Identify which cell holds the provided text, then report its (X, Y) central coordinate. 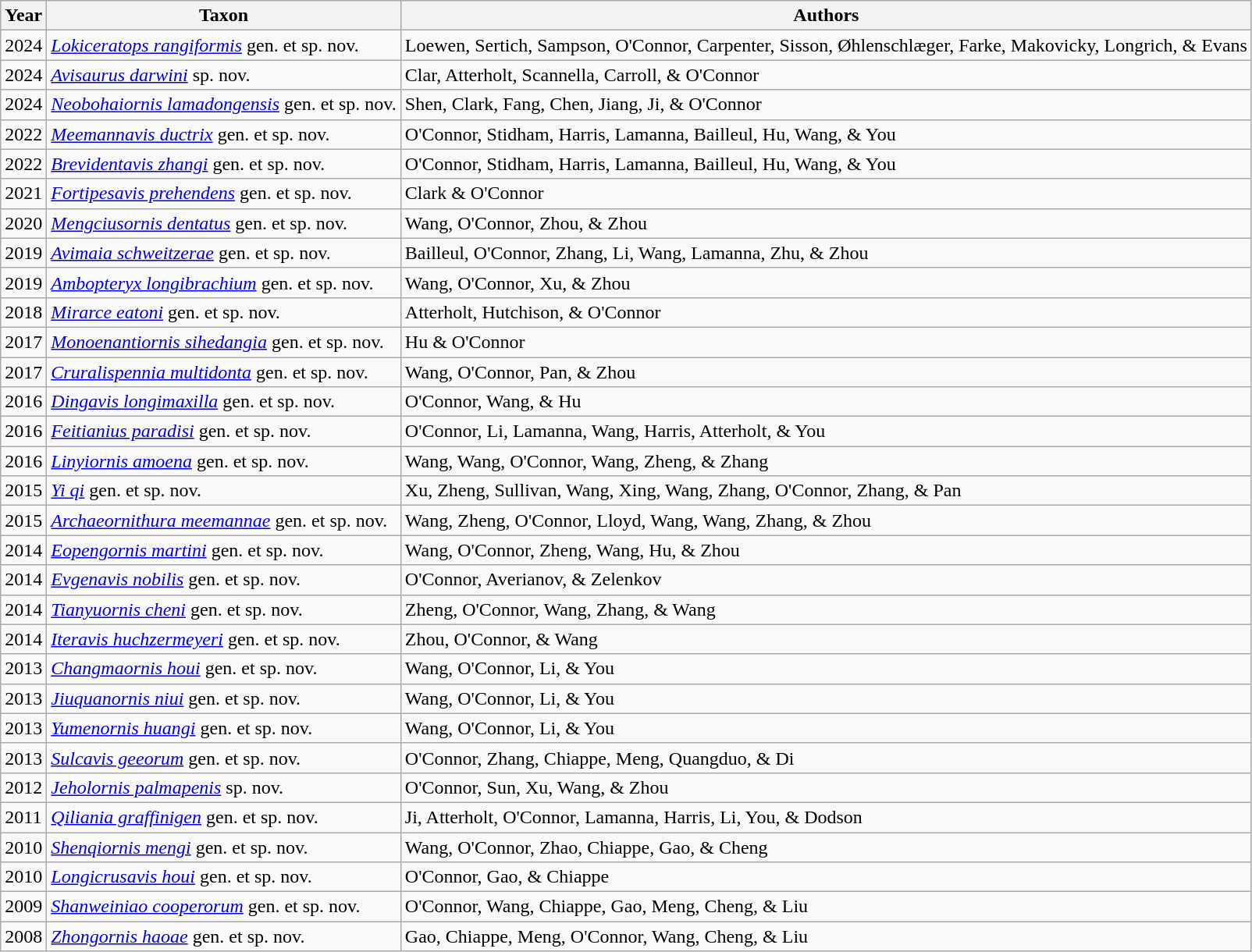
Sulcavis geeorum gen. et sp. nov. (224, 758)
Brevidentavis zhangi gen. et sp. nov. (224, 164)
Mirarce eatoni gen. et sp. nov. (224, 312)
O'Connor, Li, Lamanna, Wang, Harris, Atterholt, & You (826, 432)
Zhongornis haoae gen. et sp. nov. (224, 936)
Wang, O'Connor, Pan, & Zhou (826, 372)
2012 (23, 787)
O'Connor, Gao, & Chiappe (826, 877)
Wang, Zheng, O'Connor, Lloyd, Wang, Wang, Zhang, & Zhou (826, 520)
2020 (23, 223)
O'Connor, Wang, & Hu (826, 402)
Eopengornis martini gen. et sp. nov. (224, 550)
O'Connor, Zhang, Chiappe, Meng, Quangduo, & Di (826, 758)
Xu, Zheng, Sullivan, Wang, Xing, Wang, Zhang, O'Connor, Zhang, & Pan (826, 491)
Wang, O'Connor, Xu, & Zhou (826, 282)
2018 (23, 312)
Shanweiniao cooperorum gen. et sp. nov. (224, 907)
Ambopteryx longibrachium gen. et sp. nov. (224, 282)
Monoenantiornis sihedangia gen. et sp. nov. (224, 342)
Year (23, 16)
Ji, Atterholt, O'Connor, Lamanna, Harris, Li, You, & Dodson (826, 817)
Hu & O'Connor (826, 342)
Changmaornis houi gen. et sp. nov. (224, 669)
Shenqiornis mengi gen. et sp. nov. (224, 847)
Bailleul, O'Connor, Zhang, Li, Wang, Lamanna, Zhu, & Zhou (826, 253)
Zhou, O'Connor, & Wang (826, 639)
Jiuquanornis niui gen. et sp. nov. (224, 698)
Authors (826, 16)
O'Connor, Averianov, & Zelenkov (826, 580)
Avisaurus darwini sp. nov. (224, 75)
Yi qi gen. et sp. nov. (224, 491)
Dingavis longimaxilla gen. et sp. nov. (224, 402)
Meemannavis ductrix gen. et sp. nov. (224, 134)
Clark & O'Connor (826, 194)
Cruralispennia multidonta gen. et sp. nov. (224, 372)
Gao, Chiappe, Meng, O'Connor, Wang, Cheng, & Liu (826, 936)
Clar, Atterholt, Scannella, Carroll, & O'Connor (826, 75)
Mengciusornis dentatus gen. et sp. nov. (224, 223)
Jeholornis palmapenis sp. nov. (224, 787)
O'Connor, Wang, Chiappe, Gao, Meng, Cheng, & Liu (826, 907)
Loewen, Sertich, Sampson, O'Connor, Carpenter, Sisson, Øhlenschlæger, Farke, Makovicky, Longrich, & Evans (826, 45)
Neobohaiornis lamadongensis gen. et sp. nov. (224, 105)
Shen, Clark, Fang, Chen, Jiang, Ji, & O'Connor (826, 105)
Qiliania graffinigen gen. et sp. nov. (224, 817)
Zheng, O'Connor, Wang, Zhang, & Wang (826, 609)
Atterholt, Hutchison, & O'Connor (826, 312)
2011 (23, 817)
Wang, O'Connor, Zheng, Wang, Hu, & Zhou (826, 550)
O'Connor, Sun, Xu, Wang, & Zhou (826, 787)
Tianyuornis cheni gen. et sp. nov. (224, 609)
Evgenavis nobilis gen. et sp. nov. (224, 580)
Iteravis huchzermeyeri gen. et sp. nov. (224, 639)
Wang, Wang, O'Connor, Wang, Zheng, & Zhang (826, 461)
Wang, O'Connor, Zhao, Chiappe, Gao, & Cheng (826, 847)
Taxon (224, 16)
Yumenornis huangi gen. et sp. nov. (224, 728)
2021 (23, 194)
Lokiceratops rangiformis gen. et sp. nov. (224, 45)
Avimaia schweitzerae gen. et sp. nov. (224, 253)
Fortipesavis prehendens gen. et sp. nov. (224, 194)
Feitianius paradisi gen. et sp. nov. (224, 432)
2008 (23, 936)
Longicrusavis houi gen. et sp. nov. (224, 877)
Linyiornis amoena gen. et sp. nov. (224, 461)
Wang, O'Connor, Zhou, & Zhou (826, 223)
Archaeornithura meemannae gen. et sp. nov. (224, 520)
2009 (23, 907)
